From the cell containing the given text, extract its center point as (x, y) coordinate. 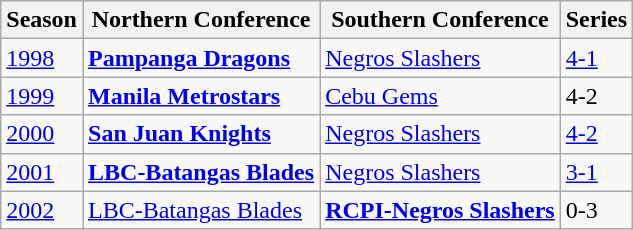
Pampanga Dragons (200, 58)
3-1 (596, 172)
4-1 (596, 58)
2001 (42, 172)
2000 (42, 134)
0-3 (596, 210)
1999 (42, 96)
RCPI-Negros Slashers (440, 210)
Cebu Gems (440, 96)
Season (42, 20)
Manila Metrostars (200, 96)
Series (596, 20)
Southern Conference (440, 20)
Northern Conference (200, 20)
San Juan Knights (200, 134)
2002 (42, 210)
1998 (42, 58)
